Find where the given text appears and provide that cell's center as (X, Y) coordinate. 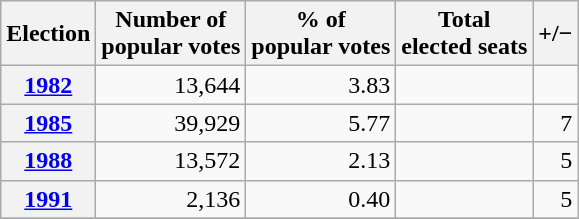
% ofpopular votes (321, 34)
7 (556, 123)
1988 (48, 161)
1982 (48, 85)
1991 (48, 199)
Number ofpopular votes (171, 34)
5.77 (321, 123)
2.13 (321, 161)
1985 (48, 123)
0.40 (321, 199)
2,136 (171, 199)
+/− (556, 34)
13,644 (171, 85)
39,929 (171, 123)
Election (48, 34)
13,572 (171, 161)
3.83 (321, 85)
Totalelected seats (464, 34)
